Pinpoint the cell where the given text exists, returning its [x, y] midpoint coordinate. 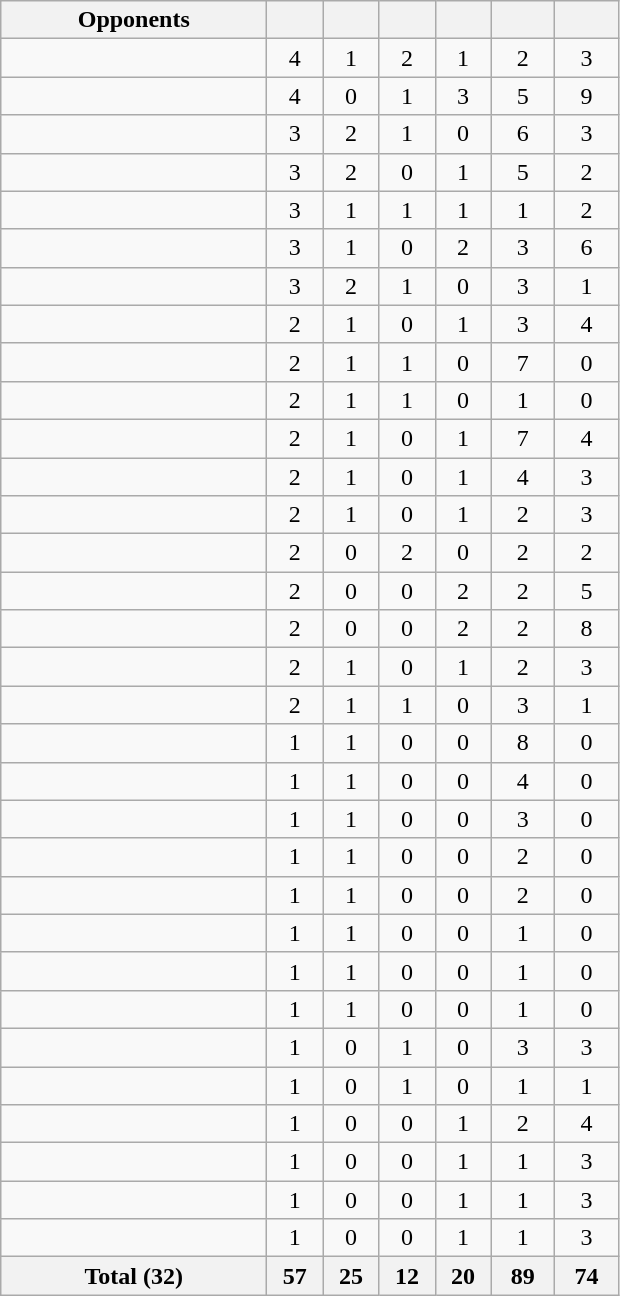
Opponents [134, 20]
74 [587, 1276]
89 [523, 1276]
12 [407, 1276]
25 [351, 1276]
Total (32) [134, 1276]
9 [587, 96]
20 [463, 1276]
57 [295, 1276]
